Identify which cell holds the provided text, then report its (x, y) central coordinate. 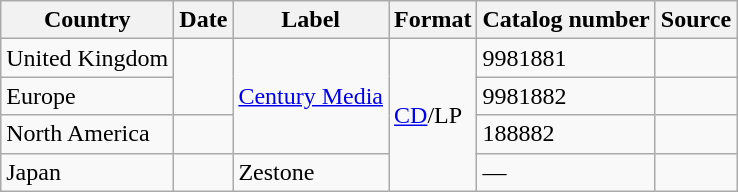
— (566, 172)
Date (204, 20)
Source (696, 20)
North America (88, 134)
Zestone (311, 172)
United Kingdom (88, 58)
Century Media (311, 96)
CD/LP (433, 115)
Format (433, 20)
Japan (88, 172)
9981881 (566, 58)
9981882 (566, 96)
188882 (566, 134)
Catalog number (566, 20)
Country (88, 20)
Europe (88, 96)
Label (311, 20)
